Pinpoint the cell where the given text exists, returning its (X, Y) midpoint coordinate. 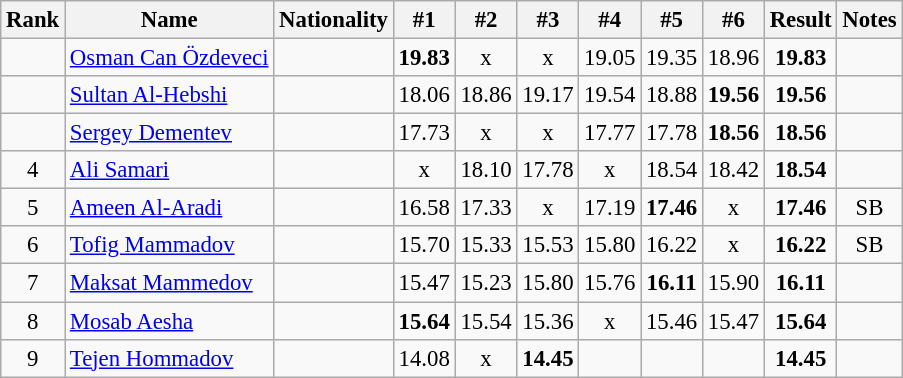
Rank (33, 20)
17.33 (486, 208)
17.73 (424, 133)
#2 (486, 20)
9 (33, 358)
18.42 (734, 170)
18.06 (424, 95)
19.05 (610, 58)
15.76 (610, 283)
Nationality (334, 20)
15.70 (424, 245)
18.96 (734, 58)
7 (33, 283)
14.08 (424, 358)
Sergey Dementev (170, 133)
Maksat Mammedov (170, 283)
19.54 (610, 95)
Name (170, 20)
Tejen Hommadov (170, 358)
Ameen Al-Aradi (170, 208)
Result (800, 20)
Ali Samari (170, 170)
Osman Can Özdeveci (170, 58)
#5 (672, 20)
Tofig Mammadov (170, 245)
15.33 (486, 245)
18.88 (672, 95)
15.36 (548, 321)
4 (33, 170)
15.54 (486, 321)
#4 (610, 20)
18.10 (486, 170)
15.53 (548, 245)
18.86 (486, 95)
#1 (424, 20)
15.46 (672, 321)
19.35 (672, 58)
#6 (734, 20)
17.19 (610, 208)
15.23 (486, 283)
Mosab Aesha (170, 321)
17.77 (610, 133)
8 (33, 321)
5 (33, 208)
Notes (870, 20)
19.17 (548, 95)
#3 (548, 20)
16.58 (424, 208)
6 (33, 245)
15.90 (734, 283)
Sultan Al-Hebshi (170, 95)
